Return (X, Y) of the center of cell containing provided text 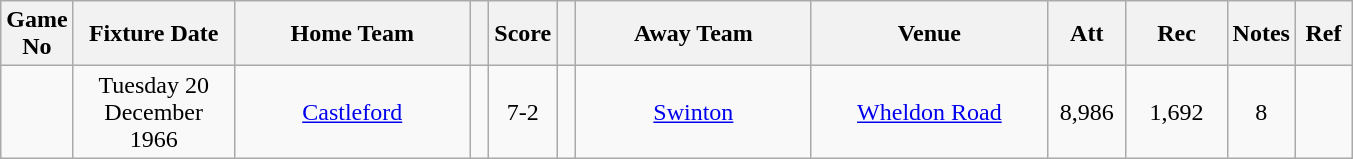
Swinton (693, 112)
8 (1261, 112)
Castleford (352, 112)
Rec (1176, 34)
Ref (1323, 34)
Home Team (352, 34)
7-2 (523, 112)
Game No (37, 34)
Wheldon Road (929, 112)
Venue (929, 34)
Fixture Date (154, 34)
Away Team (693, 34)
Tuesday 20 December 1966 (154, 112)
Notes (1261, 34)
1,692 (1176, 112)
8,986 (1086, 112)
Att (1086, 34)
Score (523, 34)
